Locate the cell with the specified text and output its (X, Y) center coordinate. 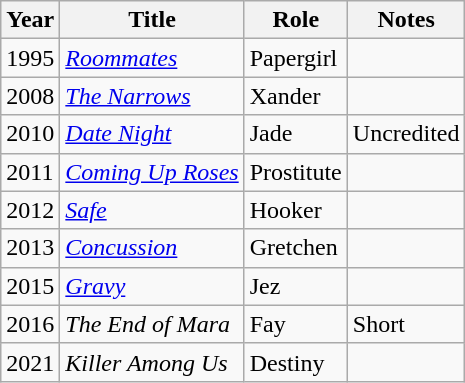
Date Night (152, 134)
2012 (30, 210)
Role (296, 20)
2011 (30, 172)
2010 (30, 134)
1995 (30, 58)
2021 (30, 362)
Gravy (152, 286)
The Narrows (152, 96)
Prostitute (296, 172)
Destiny (296, 362)
Papergirl (296, 58)
Title (152, 20)
The End of Mara (152, 324)
Short (406, 324)
2013 (30, 248)
Jez (296, 286)
Coming Up Roses (152, 172)
Notes (406, 20)
Hooker (296, 210)
2015 (30, 286)
Jade (296, 134)
Xander (296, 96)
Uncredited (406, 134)
2016 (30, 324)
Safe (152, 210)
Concussion (152, 248)
Killer Among Us (152, 362)
Fay (296, 324)
Gretchen (296, 248)
Year (30, 20)
2008 (30, 96)
Roommates (152, 58)
